Identify which cell holds the provided text, then report its (X, Y) central coordinate. 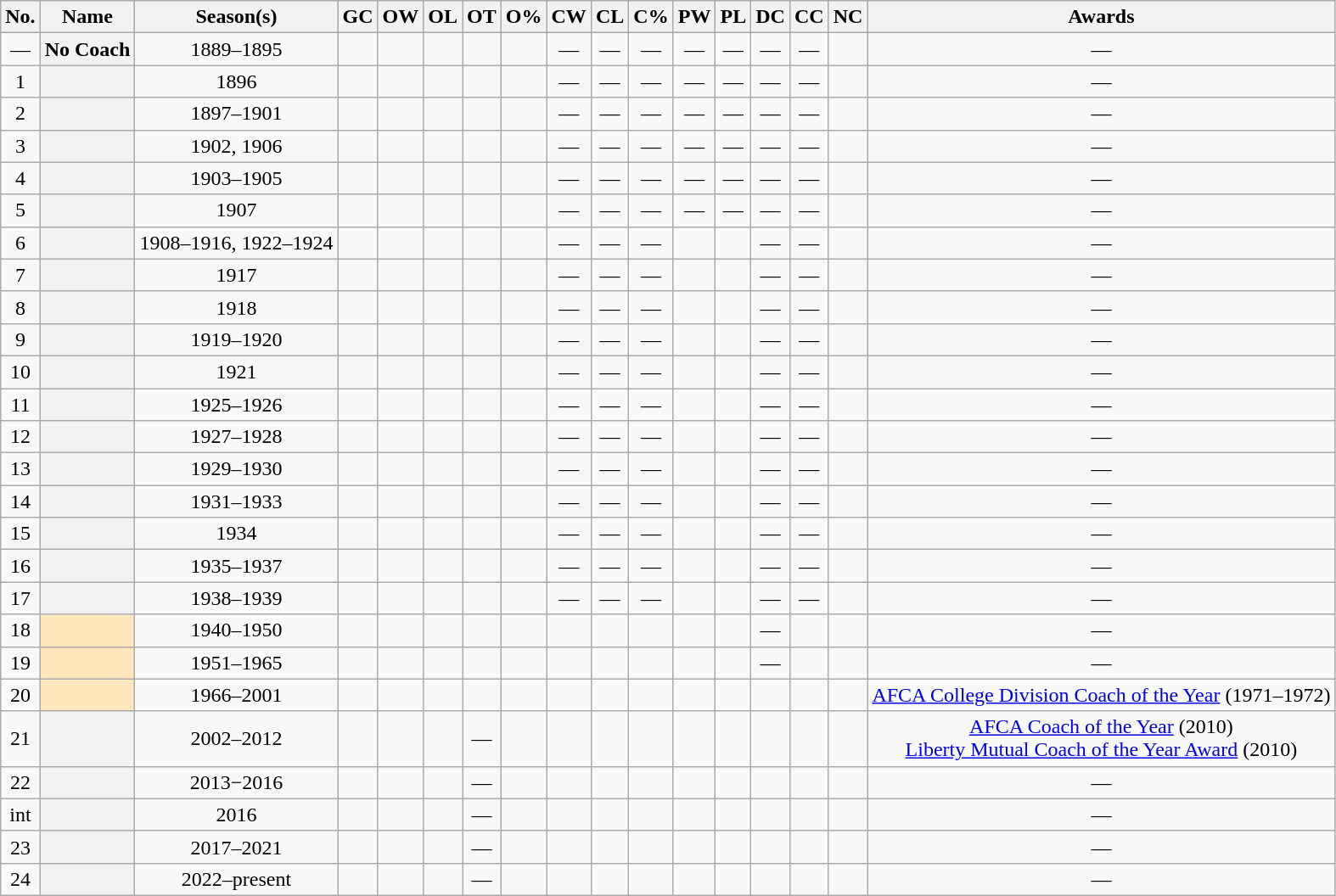
Name (87, 17)
Awards (1102, 17)
O% (524, 17)
11 (20, 405)
19 (20, 663)
1940–1950 (236, 630)
4 (20, 178)
1897–1901 (236, 114)
1931–1933 (236, 501)
2013−2016 (236, 782)
12 (20, 437)
7 (20, 275)
int (20, 815)
CW (569, 17)
22 (20, 782)
6 (20, 243)
14 (20, 501)
1908–1916, 1922–1924 (236, 243)
9 (20, 339)
DC (771, 17)
No. (20, 17)
17 (20, 598)
2017–2021 (236, 847)
2016 (236, 815)
1918 (236, 307)
CL (609, 17)
1938–1939 (236, 598)
1935–1937 (236, 566)
16 (20, 566)
3 (20, 146)
1927–1928 (236, 437)
PW (694, 17)
CC (809, 17)
OW (401, 17)
1917 (236, 275)
2002–2012 (236, 738)
8 (20, 307)
23 (20, 847)
1929–1930 (236, 469)
1966–2001 (236, 695)
C% (651, 17)
1951–1965 (236, 663)
1925–1926 (236, 405)
1889–1895 (236, 49)
AFCA Coach of the Year (2010)Liberty Mutual Coach of the Year Award (2010) (1102, 738)
13 (20, 469)
1 (20, 81)
OT (481, 17)
AFCA College Division Coach of the Year (1971–1972) (1102, 695)
20 (20, 695)
OL (443, 17)
15 (20, 534)
2022–present (236, 879)
NC (848, 17)
Season(s) (236, 17)
21 (20, 738)
1919–1920 (236, 339)
1921 (236, 372)
1902, 1906 (236, 146)
1934 (236, 534)
2 (20, 114)
1907 (236, 210)
24 (20, 879)
GC (358, 17)
PL (733, 17)
1903–1905 (236, 178)
5 (20, 210)
10 (20, 372)
No Coach (87, 49)
1896 (236, 81)
18 (20, 630)
